Locate the cell with the specified text and output its [x, y] center coordinate. 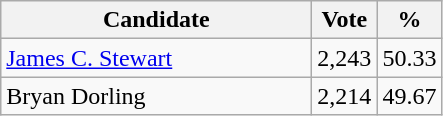
2,214 [344, 96]
% [410, 20]
49.67 [410, 96]
James C. Stewart [156, 58]
50.33 [410, 58]
2,243 [344, 58]
Bryan Dorling [156, 96]
Vote [344, 20]
Candidate [156, 20]
